Pinpoint the cell where the given text exists, returning its [X, Y] midpoint coordinate. 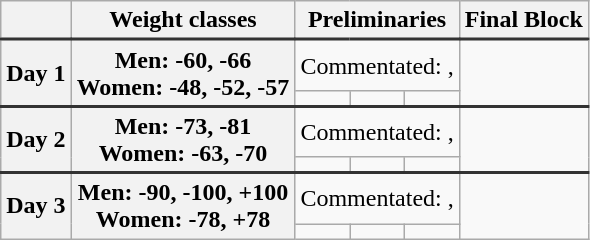
Men: -90, -100, +100 Women: -78, +78 [183, 206]
Men: -73, -81 Women: -63, -70 [183, 140]
Final Block [524, 20]
Day 2 [36, 140]
Weight classes [183, 20]
Day 1 [36, 74]
Preliminaries [377, 20]
Men: -60, -66 Women: -48, -52, -57 [183, 74]
Day 3 [36, 206]
